Find where the given text appears and provide that cell's center as [X, Y] coordinate. 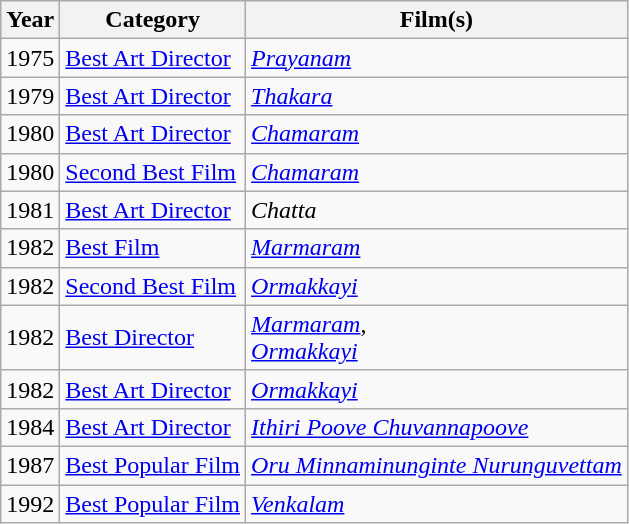
Best Film [153, 248]
1981 [30, 210]
Venkalam [437, 503]
Oru Minnaminunginte Nurunguvettam [437, 465]
1979 [30, 96]
Ithiri Poove Chuvannapoove [437, 427]
1992 [30, 503]
Year [30, 20]
Prayanam [437, 58]
Chatta [437, 210]
Film(s) [437, 20]
1975 [30, 58]
Thakara [437, 96]
1984 [30, 427]
Category [153, 20]
Marmaram,Ormakkayi [437, 338]
1987 [30, 465]
Best Director [153, 338]
Marmaram [437, 248]
